For the text-containing cell, return its midpoint in (X, Y) coordinate format. 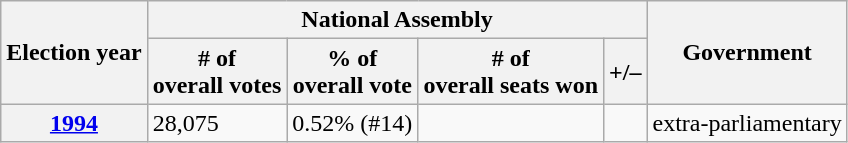
1994 (74, 123)
# ofoverall votes (217, 72)
extra-parliamentary (747, 123)
+/– (626, 72)
28,075 (217, 123)
Election year (74, 52)
0.52% (#14) (352, 123)
% ofoverall vote (352, 72)
National Assembly (397, 20)
Government (747, 52)
# ofoverall seats won (511, 72)
